For the text-containing cell, return its midpoint in (X, Y) coordinate format. 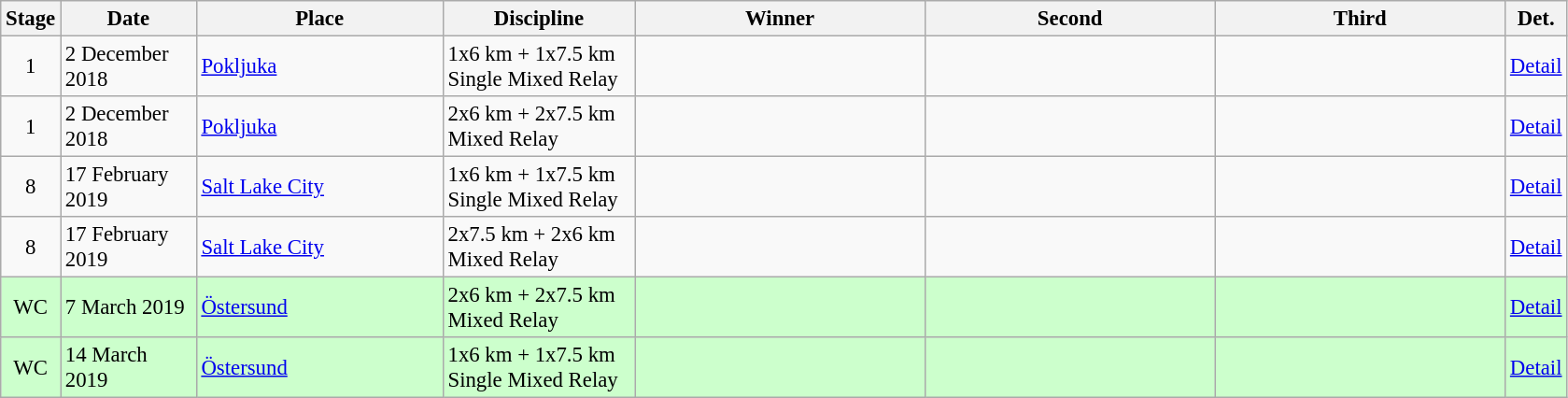
Stage (31, 19)
2x7.5 km + 2x6 km Mixed Relay (539, 247)
Det. (1536, 19)
Discipline (539, 19)
Third (1360, 19)
Östersund (319, 308)
WC (31, 308)
Second (1070, 19)
Place (319, 19)
Date (128, 19)
7 March 2019 (128, 308)
Winner (781, 19)
